Locate the cell with the specified text and output its (x, y) center coordinate. 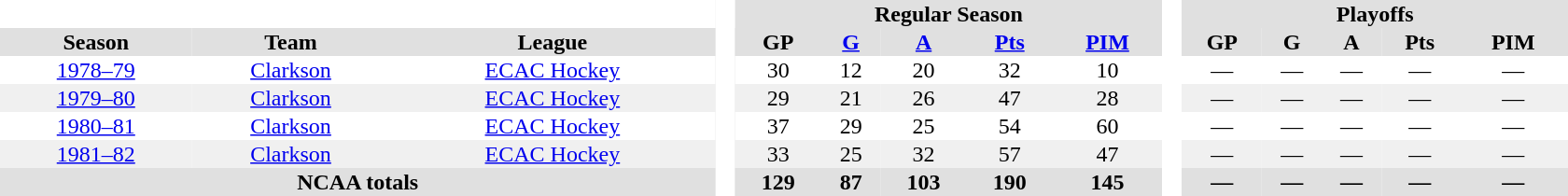
28 (1107, 98)
NCAA totals (357, 182)
54 (1010, 126)
Season (96, 42)
20 (924, 70)
Regular Season (949, 14)
129 (778, 182)
26 (924, 98)
30 (778, 70)
60 (1107, 126)
1981–82 (96, 154)
12 (851, 70)
103 (924, 182)
Team (291, 42)
1978–79 (96, 70)
1980–81 (96, 126)
Playoffs (1375, 14)
League (553, 42)
87 (851, 182)
10 (1107, 70)
190 (1010, 182)
145 (1107, 182)
21 (851, 98)
57 (1010, 154)
37 (778, 126)
1979–80 (96, 98)
33 (778, 154)
